Provide the (X, Y) coordinate of the cell's center where the given text is located.  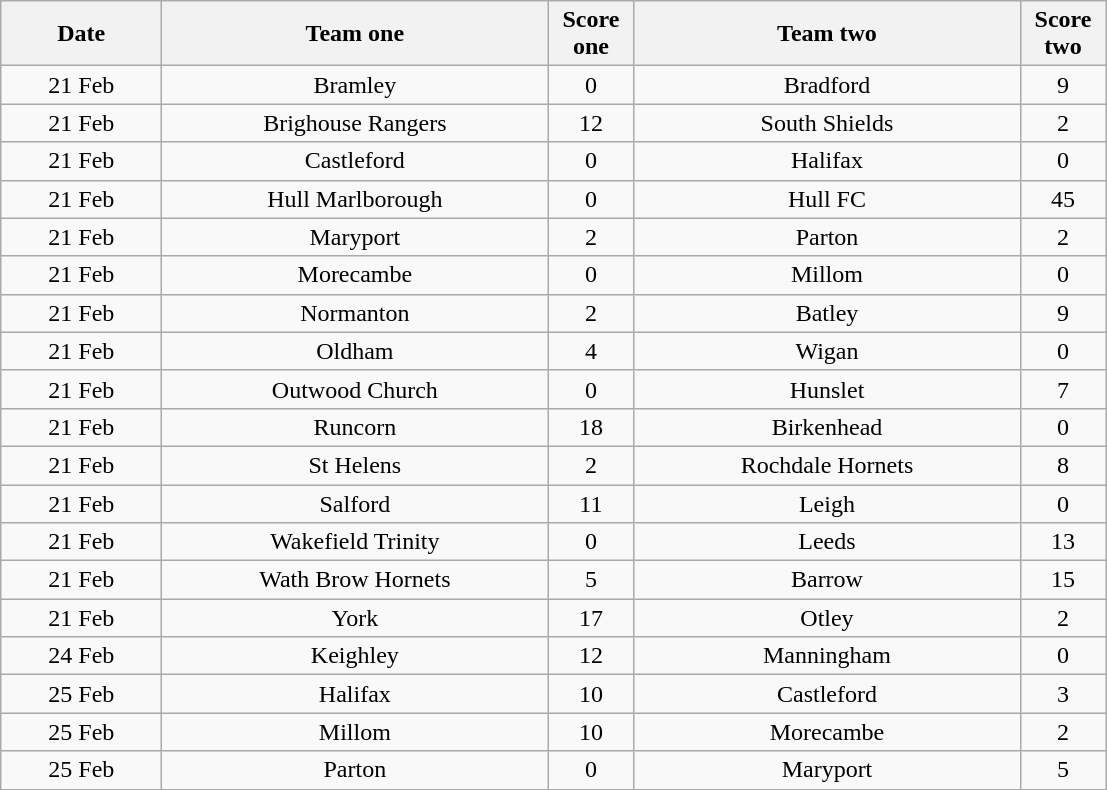
Birkenhead (827, 427)
Hull Marlborough (355, 199)
South Shields (827, 123)
Date (82, 34)
Rochdale Hornets (827, 465)
Oldham (355, 351)
Salford (355, 503)
Score one (591, 34)
17 (591, 618)
24 Feb (82, 656)
7 (1063, 389)
Wakefield Trinity (355, 542)
13 (1063, 542)
Bramley (355, 85)
18 (591, 427)
Outwood Church (355, 389)
Batley (827, 313)
Wath Brow Hornets (355, 580)
Hull FC (827, 199)
Team two (827, 34)
York (355, 618)
Otley (827, 618)
45 (1063, 199)
Hunslet (827, 389)
Leigh (827, 503)
4 (591, 351)
8 (1063, 465)
Team one (355, 34)
Normanton (355, 313)
Bradford (827, 85)
Manningham (827, 656)
11 (591, 503)
Barrow (827, 580)
Keighley (355, 656)
St Helens (355, 465)
Leeds (827, 542)
Brighouse Rangers (355, 123)
3 (1063, 694)
Runcorn (355, 427)
Wigan (827, 351)
15 (1063, 580)
Score two (1063, 34)
